Scan for the cell matching the given text and deliver its (X, Y) coordinate at center. 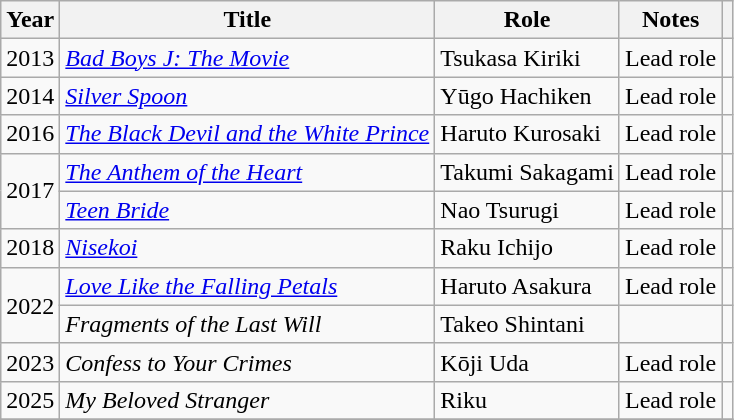
Takumi Sakagami (528, 172)
The Anthem of the Heart (248, 172)
2016 (30, 134)
Teen Bride (248, 210)
Year (30, 20)
Silver Spoon (248, 96)
Bad Boys J: The Movie (248, 58)
Fragments of the Last Will (248, 324)
Role (528, 20)
Riku (528, 400)
Nao Tsurugi (528, 210)
Love Like the Falling Petals (248, 286)
2013 (30, 58)
2014 (30, 96)
2017 (30, 191)
2018 (30, 248)
2023 (30, 362)
Yūgo Hachiken (528, 96)
Raku Ichijo (528, 248)
2022 (30, 305)
Takeo Shintani (528, 324)
Title (248, 20)
Kōji Uda (528, 362)
Nisekoi (248, 248)
Notes (670, 20)
The Black Devil and the White Prince (248, 134)
2025 (30, 400)
Tsukasa Kiriki (528, 58)
Haruto Asakura (528, 286)
Haruto Kurosaki (528, 134)
Confess to Your Crimes (248, 362)
My Beloved Stranger (248, 400)
